Capture the cell that displays the provided text and extract its [x, y] central coordinate. 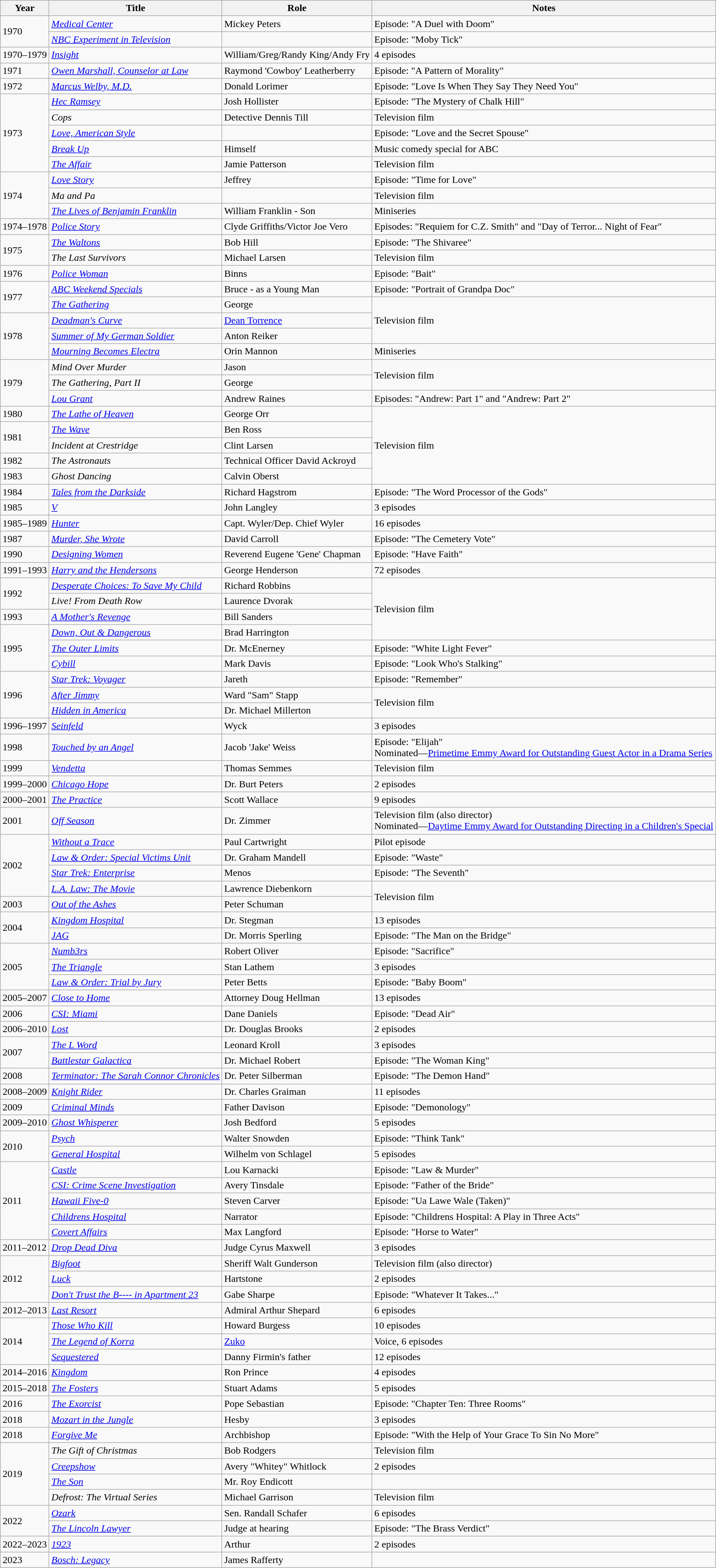
Episode: "Bait" [544, 273]
Police Story [135, 227]
Bosch: Legacy [135, 1560]
1999–2000 [25, 784]
Defrost: The Virtual Series [135, 1497]
The Fosters [135, 1388]
A Mother's Revenge [135, 617]
Episode: "Demonology" [544, 1107]
Michael Garrison [297, 1497]
Music comedy special for ABC [544, 148]
Dr. Charles Graiman [297, 1092]
1973 [25, 133]
1976 [25, 273]
Law & Order: Special Victims Unit [135, 857]
Episode: "Horse to Water" [544, 1232]
2022–2023 [25, 1544]
1975 [25, 250]
1982 [25, 461]
Off Season [135, 821]
2011 [25, 1201]
Hidden in America [135, 711]
Episode: "Have Faith" [544, 554]
Cops [135, 117]
Voice, 6 episodes [544, 1341]
Ma and Pa [135, 196]
2014–2016 [25, 1372]
Admiral Arthur Shepard [297, 1310]
Episode: "Law & Murder" [544, 1169]
1992 [25, 593]
72 episodes [544, 570]
Clyde Griffiths/Victor Joe Vero [297, 227]
2019 [25, 1474]
Episode: "Chapter Ten: Three Rooms" [544, 1404]
Narrator [297, 1217]
Stan Lathem [297, 966]
Mr. Roy Endicott [297, 1482]
Episode: "With the Help of Your Grace To Sin No More" [544, 1435]
The Gathering [135, 305]
Sheriff Walt Gunderson [297, 1263]
Donald Lorimer [297, 86]
Episode: "Love and the Secret Spouse" [544, 133]
Hunter [135, 523]
Out of the Ashes [135, 904]
12 episodes [544, 1357]
2010 [25, 1146]
Episode: "The Woman King" [544, 1060]
Dr. Burt Peters [297, 784]
1923 [135, 1544]
1996 [25, 695]
Ron Prince [297, 1372]
Last Resort [135, 1310]
Clint Larsen [297, 445]
1985 [25, 508]
1970–1979 [25, 55]
1990 [25, 554]
Pope Sebastian [297, 1404]
The L Word [135, 1045]
Calvin Oberst [297, 476]
2023 [25, 1560]
11 episodes [544, 1092]
Steven Carver [297, 1201]
Covert Affairs [135, 1232]
Medical Center [135, 24]
Episode: "Look Who's Stalking" [544, 663]
Kingdom Hospital [135, 920]
Down, Out & Dangerous [135, 632]
2003 [25, 904]
Brad Harrington [297, 632]
Anton Reiker [297, 336]
Episode: "Moby Tick" [544, 39]
Break Up [135, 148]
Hartstone [297, 1279]
2011–2012 [25, 1248]
Episode: "Childrens Hospital: A Play in Three Acts" [544, 1217]
Judge at hearing [297, 1529]
Criminal Minds [135, 1107]
Bigfoot [135, 1263]
Sequestered [135, 1357]
1985–1989 [25, 523]
Episodes: "Andrew: Part 1" and "Andrew: Part 2" [544, 398]
The Son [135, 1482]
2012 [25, 1279]
2022 [25, 1521]
The Legend of Korra [135, 1341]
1995 [25, 648]
Episode: "Love Is When They Say They Need You" [544, 86]
The Lathe of Heaven [135, 414]
1978 [25, 336]
Insight [135, 55]
Dr. Graham Mandell [297, 857]
The Outer Limits [135, 648]
The Waltons [135, 242]
Wilhelm von Schlagel [297, 1154]
Childrens Hospital [135, 1217]
Close to Home [135, 998]
Murder, She Wrote [135, 539]
Luck [135, 1279]
Love, American Style [135, 133]
Dr. Michael Millerton [297, 711]
1972 [25, 86]
Hec Ramsey [135, 102]
Dr. Zimmer [297, 821]
Ben Ross [297, 429]
Designing Women [135, 554]
Episode: "Waste" [544, 857]
1977 [25, 297]
Hawaii Five-0 [135, 1201]
Drop Dead Diva [135, 1248]
2000–2001 [25, 800]
James Rafferty [297, 1560]
Episode: "The Shivaree" [544, 242]
Castle [135, 1169]
The Lincoln Lawyer [135, 1529]
Kingdom [135, 1372]
Episode: "Ua Lawe Wale (Taken)" [544, 1201]
Orin Mannon [297, 351]
Episode: "Dead Air" [544, 1014]
Without a Trace [135, 842]
Bruce - as a Young Man [297, 289]
Wyck [297, 726]
1996–1997 [25, 726]
Episode: "The Demon Hand" [544, 1076]
Robert Oliver [297, 951]
Ward "Sam" Stapp [297, 695]
Episode: "The Seventh" [544, 873]
Episode: "The Mystery of Chalk Hill" [544, 102]
Don't Trust the B---- in Apartment 23 [135, 1295]
Dane Daniels [297, 1014]
George Orr [297, 414]
1980 [25, 414]
2008 [25, 1076]
Terminator: The Sarah Connor Chronicles [135, 1076]
Owen Marshall, Counselor at Law [135, 71]
Mozart in the Jungle [135, 1419]
Menos [297, 873]
Love Story [135, 180]
Dr. Douglas Brooks [297, 1029]
2008–2009 [25, 1092]
Incident at Crestridge [135, 445]
Dr. Morris Sperling [297, 935]
Jamie Patterson [297, 164]
Dr. McEnerney [297, 648]
2006 [25, 1014]
Attorney Doug Hellman [297, 998]
2002 [25, 865]
Bob Hill [297, 242]
10 episodes [544, 1326]
Binns [297, 273]
Episode: "Remember" [544, 679]
Father Davison [297, 1107]
2006–2010 [25, 1029]
Episode: "Portrait of Grandpa Doc" [544, 289]
Battlestar Galactica [135, 1060]
Detective Dennis Till [297, 117]
Peter Betts [297, 982]
Law & Order: Trial by Jury [135, 982]
Those Who Kill [135, 1326]
The Lives of Benjamin Franklin [135, 211]
2012–2013 [25, 1310]
Jacob 'Jake' Weiss [297, 747]
Judge Cyrus Maxwell [297, 1248]
1970 [25, 32]
Lawrence Diebenkorn [297, 889]
Star Trek: Enterprise [135, 873]
The Gathering, Part II [135, 383]
Zuko [297, 1341]
Star Trek: Voyager [135, 679]
Leonard Kroll [297, 1045]
David Carroll [297, 539]
The Affair [135, 164]
Cybill [135, 663]
Chicago Hope [135, 784]
9 episodes [544, 800]
Himself [297, 148]
Episode: "Time for Love" [544, 180]
William Franklin - Son [297, 211]
Jeffrey [297, 180]
Dean Torrence [297, 320]
Episode: "Father of the Bride" [544, 1185]
Seinfeld [135, 726]
Episode: "The Brass Verdict" [544, 1529]
ABC Weekend Specials [135, 289]
Television film (also director) [544, 1263]
1983 [25, 476]
The Astronauts [135, 461]
Michael Larsen [297, 258]
Episode: "Elijah"Nominated—Primetime Emmy Award for Outstanding Guest Actor in a Drama Series [544, 747]
Raymond 'Cowboy' Leatherberry [297, 71]
Technical Officer David Ackroyd [297, 461]
1974–1978 [25, 227]
Touched by an Angel [135, 747]
Howard Burgess [297, 1326]
2005 [25, 966]
Episode: "The Cemetery Vote" [544, 539]
Lost [135, 1029]
Stuart Adams [297, 1388]
2005–2007 [25, 998]
Josh Bedford [297, 1123]
Mickey Peters [297, 24]
Jareth [297, 679]
Richard Hagstrom [297, 492]
Police Woman [135, 273]
Live! From Death Row [135, 601]
Dr. Stegman [297, 920]
Knight Rider [135, 1092]
1998 [25, 747]
Desperate Choices: To Save My Child [135, 586]
The Exorcist [135, 1404]
Episode: "Think Tank" [544, 1138]
Deadman's Curve [135, 320]
1987 [25, 539]
Vendetta [135, 768]
Television film (also director)Nominated—Daytime Emmy Award for Outstanding Directing in a Children's Special [544, 821]
Arthur [297, 1544]
Bob Rodgers [297, 1450]
The Triangle [135, 966]
Creepshow [135, 1466]
2004 [25, 928]
1984 [25, 492]
Year [25, 8]
2009 [25, 1107]
Paul Cartwright [297, 842]
1991–1993 [25, 570]
Ozark [135, 1513]
William/Greg/Randy King/Andy Fry [297, 55]
2014 [25, 1341]
Ghost Whisperer [135, 1123]
2016 [25, 1404]
Forgive Me [135, 1435]
The Wave [135, 429]
Dr. Peter Silberman [297, 1076]
1981 [25, 437]
Notes [544, 8]
Mark Davis [297, 663]
Avery "Whitey" Whitlock [297, 1466]
NBC Experiment in Television [135, 39]
JAG [135, 935]
Episode: "Baby Boom" [544, 982]
Episode: "A Pattern of Morality" [544, 71]
Ghost Dancing [135, 476]
Lou Grant [135, 398]
1974 [25, 195]
2001 [25, 821]
1999 [25, 768]
Episode: "The Word Processor of the Gods" [544, 492]
Psych [135, 1138]
Pilot episode [544, 842]
Archbishop [297, 1435]
Gabe Sharpe [297, 1295]
Richard Robbins [297, 586]
Episode: "Sacrifice" [544, 951]
Tales from the Darkside [135, 492]
Title [135, 8]
Max Langford [297, 1232]
After Jimmy [135, 695]
1993 [25, 617]
CSI: Miami [135, 1014]
Episode: "Whatever It Takes..." [544, 1295]
Jason [297, 367]
Sen. Randall Schafer [297, 1513]
The Last Survivors [135, 258]
Episode: "A Duel with Doom" [544, 24]
Josh Hollister [297, 102]
Dr. Michael Robert [297, 1060]
Summer of My German Soldier [135, 336]
Peter Schuman [297, 904]
Role [297, 8]
1979 [25, 383]
Capt. Wyler/Dep. Chief Wyler [297, 523]
Thomas Semmes [297, 768]
Episode: "White Light Fever" [544, 648]
CSI: Crime Scene Investigation [135, 1185]
2007 [25, 1053]
16 episodes [544, 523]
Scott Wallace [297, 800]
Episode: "The Man on the Bridge" [544, 935]
George Henderson [297, 570]
Lou Karnacki [297, 1169]
Laurence Dvorak [297, 601]
Mind Over Murder [135, 367]
Hesby [297, 1419]
Numb3rs [135, 951]
Bill Sanders [297, 617]
Reverend Eugene 'Gene' Chapman [297, 554]
1971 [25, 71]
2009–2010 [25, 1123]
The Gift of Christmas [135, 1450]
Mourning Becomes Electra [135, 351]
2015–2018 [25, 1388]
John Langley [297, 508]
Avery Tinsdale [297, 1185]
V [135, 508]
Danny Firmin's father [297, 1357]
General Hospital [135, 1154]
L.A. Law: The Movie [135, 889]
Harry and the Hendersons [135, 570]
The Practice [135, 800]
Marcus Welby, M.D. [135, 86]
Episodes: "Requiem for C.Z. Smith" and "Day of Terror... Night of Fear" [544, 227]
Andrew Raines [297, 398]
Walter Snowden [297, 1138]
